Search for the cell housing the specified text and yield its (X, Y) center coordinate. 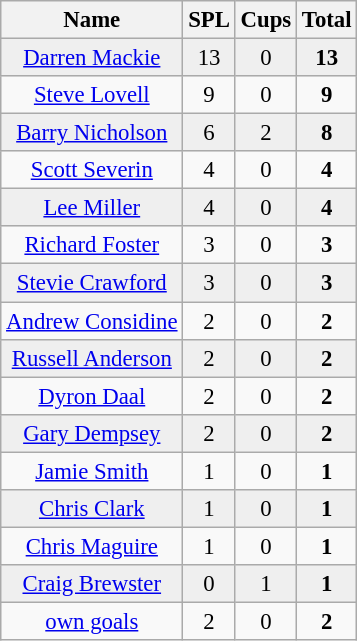
SPL (209, 20)
Total (326, 20)
own goals (92, 621)
Gary Dempsey (92, 433)
Richard Foster (92, 245)
Craig Brewster (92, 584)
Chris Maguire (92, 546)
Name (92, 20)
Andrew Considine (92, 321)
Lee Miller (92, 208)
8 (326, 133)
Steve Lovell (92, 95)
Russell Anderson (92, 358)
Dyron Daal (92, 396)
Jamie Smith (92, 471)
Darren Mackie (92, 58)
Barry Nicholson (92, 133)
Chris Clark (92, 509)
Stevie Crawford (92, 283)
Cups (266, 20)
Scott Severin (92, 170)
6 (209, 133)
